Locate the cell with the specified text and output its (x, y) center coordinate. 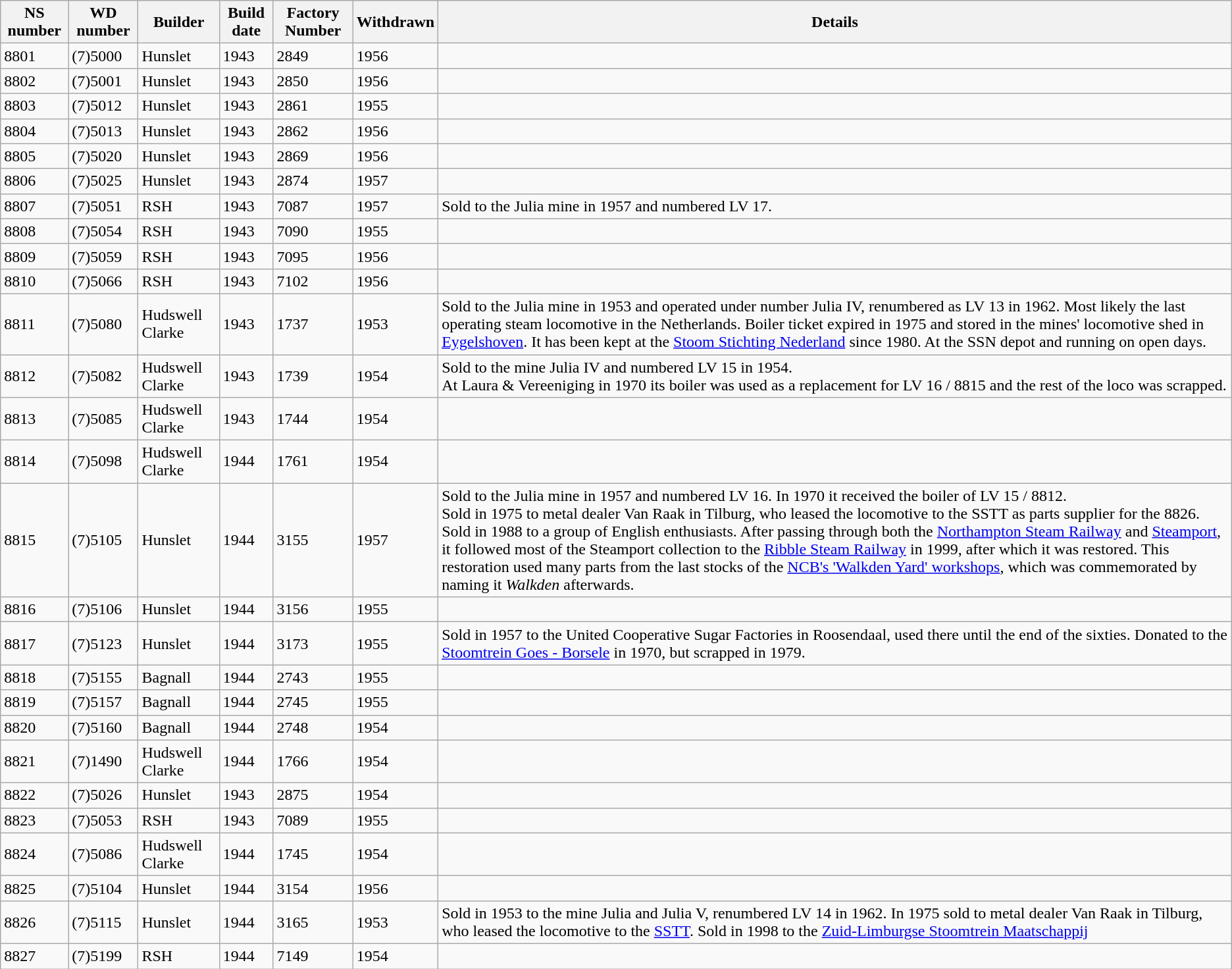
2850 (313, 81)
2748 (313, 727)
(7)5013 (103, 131)
8826 (34, 922)
8811 (34, 324)
(7)5082 (103, 375)
WD number (103, 22)
1737 (313, 324)
2849 (313, 56)
8823 (34, 820)
Sold to the Julia mine in 1957 and numbered LV 17. (835, 206)
8825 (34, 888)
7149 (313, 956)
8801 (34, 56)
2875 (313, 795)
(7)5051 (103, 206)
7095 (313, 256)
(7)5026 (103, 795)
Builder (179, 22)
(7)5085 (103, 419)
Build date (246, 22)
8816 (34, 610)
(7)5098 (103, 462)
8806 (34, 181)
NS number (34, 22)
(7)5066 (103, 281)
(7)5086 (103, 854)
7090 (313, 231)
(7)5106 (103, 610)
8818 (34, 677)
8822 (34, 795)
2869 (313, 156)
8810 (34, 281)
(7)5157 (103, 702)
(7)5160 (103, 727)
8824 (34, 854)
8812 (34, 375)
(7)5104 (103, 888)
3154 (313, 888)
8819 (34, 702)
2874 (313, 181)
(7)5115 (103, 922)
(7)5020 (103, 156)
3173 (313, 644)
8808 (34, 231)
8817 (34, 644)
Factory Number (313, 22)
(7)5000 (103, 56)
(7)5025 (103, 181)
8821 (34, 761)
8805 (34, 156)
1761 (313, 462)
8814 (34, 462)
1744 (313, 419)
2745 (313, 702)
Withdrawn (395, 22)
8807 (34, 206)
8809 (34, 256)
Details (835, 22)
(7)5001 (103, 81)
7089 (313, 820)
(7)5105 (103, 540)
3165 (313, 922)
2862 (313, 131)
2861 (313, 106)
1766 (313, 761)
(7)5053 (103, 820)
8804 (34, 131)
(7)1490 (103, 761)
8815 (34, 540)
(7)5123 (103, 644)
3155 (313, 540)
(7)5199 (103, 956)
8813 (34, 419)
3156 (313, 610)
1745 (313, 854)
2743 (313, 677)
8827 (34, 956)
(7)5054 (103, 231)
7087 (313, 206)
(7)5080 (103, 324)
(7)5012 (103, 106)
1739 (313, 375)
7102 (313, 281)
(7)5155 (103, 677)
(7)5059 (103, 256)
8803 (34, 106)
8820 (34, 727)
8802 (34, 81)
